Return the (x, y) coordinate for the center point of the cell that contains the specified text.  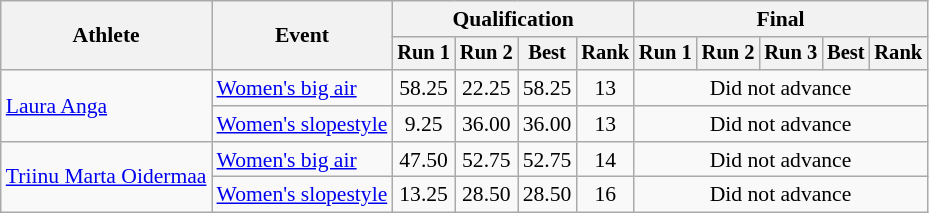
Triinu Marta Oidermaa (106, 178)
Event (302, 36)
14 (605, 160)
9.25 (424, 124)
Athlete (106, 36)
Qualification (513, 19)
22.25 (486, 88)
13.25 (424, 195)
Laura Anga (106, 106)
47.50 (424, 160)
16 (605, 195)
Final (780, 19)
Run 3 (790, 54)
